Pinpoint the cell where the given text exists, returning its (x, y) midpoint coordinate. 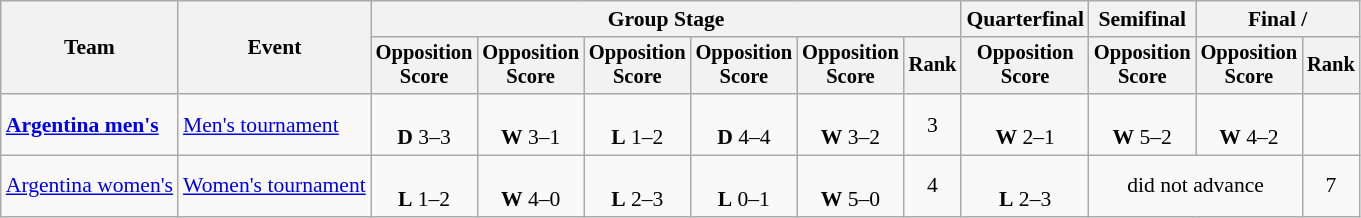
Semifinal (1142, 19)
4 (933, 186)
Team (90, 48)
Event (274, 48)
W 5–2 (1142, 124)
Men's tournament (274, 124)
W 3–2 (850, 124)
D 4–4 (744, 124)
W 5–0 (850, 186)
Argentina women's (90, 186)
W 2–1 (1025, 124)
Women's tournament (274, 186)
7 (1331, 186)
W 4–2 (1250, 124)
L 0–1 (744, 186)
Quarterfinal (1025, 19)
W 3–1 (530, 124)
D 3–3 (424, 124)
W 4–0 (530, 186)
3 (933, 124)
Argentina men's (90, 124)
did not advance (1196, 186)
Final / (1278, 19)
Group Stage (666, 19)
